For the text-containing cell, return its midpoint in [X, Y] coordinate format. 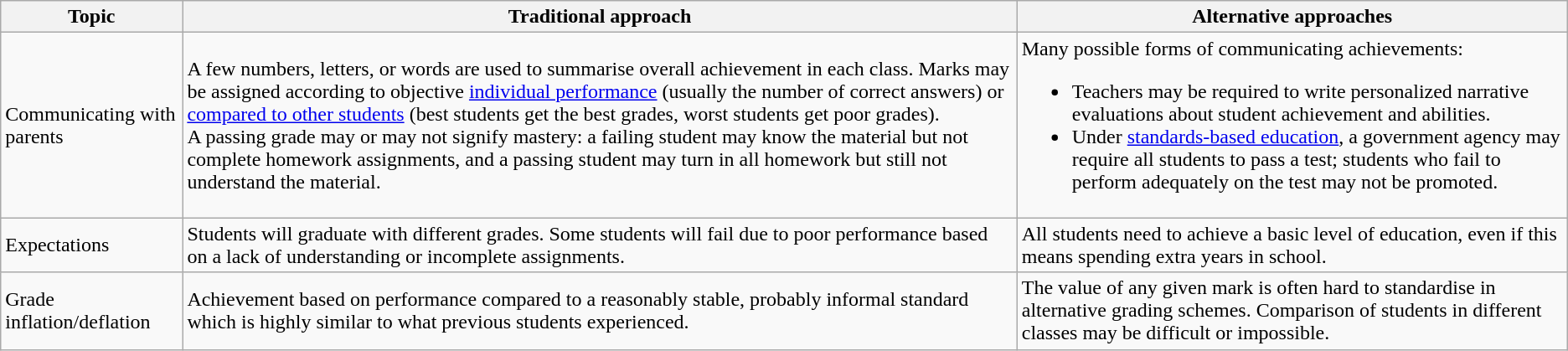
Alternative approaches [1292, 17]
Expectations [92, 245]
Communicating with parents [92, 126]
Traditional approach [600, 17]
All students need to achieve a basic level of education, even if this means spending extra years in school. [1292, 245]
Topic [92, 17]
Grade inflation/deflation [92, 311]
